Detect which cell encompasses the target text, then output its (x, y) center coordinate. 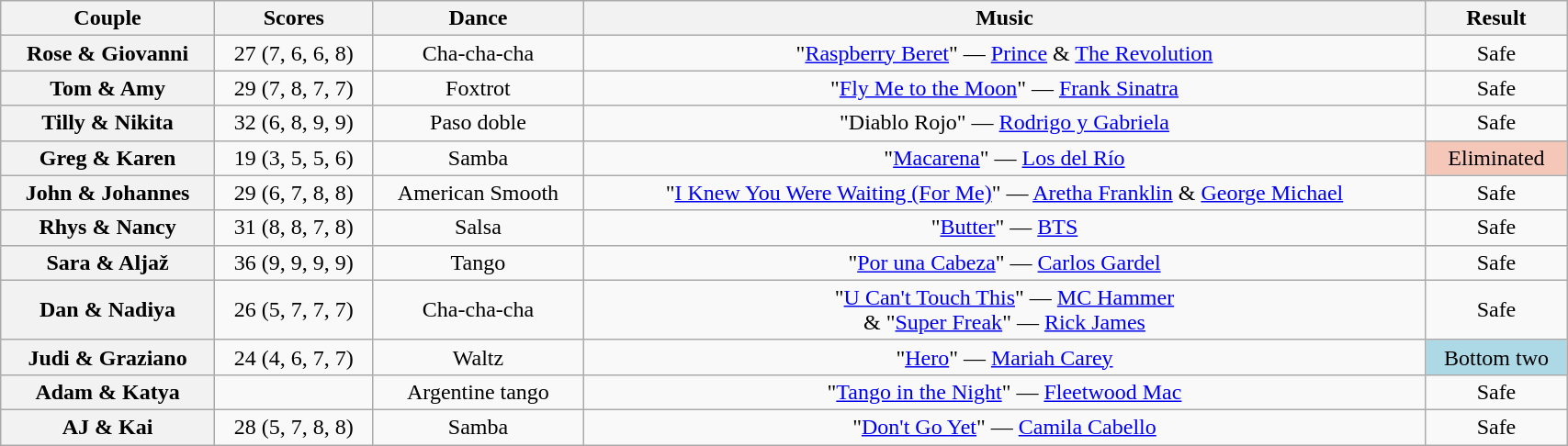
Sara & Aljaž (108, 262)
Result (1495, 18)
Greg & Karen (108, 158)
Salsa (478, 228)
"Macarena" — Los del Río (1005, 158)
"Hero" — Mariah Carey (1005, 357)
27 (7, 6, 6, 8) (294, 53)
Tango (478, 262)
"Tango in the Night" — Fleetwood Mac (1005, 392)
24 (4, 6, 7, 7) (294, 357)
31 (8, 8, 7, 8) (294, 228)
"Don't Go Yet" — Camila Cabello (1005, 427)
32 (6, 8, 9, 9) (294, 123)
Music (1005, 18)
Rhys & Nancy (108, 228)
19 (3, 5, 5, 6) (294, 158)
Foxtrot (478, 88)
Bottom two (1495, 357)
Waltz (478, 357)
Paso doble (478, 123)
AJ & Kai (108, 427)
Rose & Giovanni (108, 53)
28 (5, 7, 8, 8) (294, 427)
Dan & Nadiya (108, 310)
Dance (478, 18)
"U Can't Touch This" — MC Hammer& "Super Freak" — Rick James (1005, 310)
American Smooth (478, 193)
Argentine tango (478, 392)
"Por una Cabeza" — Carlos Gardel (1005, 262)
"Raspberry Beret" — Prince & The Revolution (1005, 53)
"Diablo Rojo" — Rodrigo y Gabriela (1005, 123)
29 (7, 8, 7, 7) (294, 88)
Judi & Graziano (108, 357)
Adam & Katya (108, 392)
Tilly & Nikita (108, 123)
29 (6, 7, 8, 8) (294, 193)
Eliminated (1495, 158)
"Fly Me to the Moon" — Frank Sinatra (1005, 88)
"I Knew You Were Waiting (For Me)" — Aretha Franklin & George Michael (1005, 193)
John & Johannes (108, 193)
"Butter" — BTS (1005, 228)
Scores (294, 18)
36 (9, 9, 9, 9) (294, 262)
26 (5, 7, 7, 7) (294, 310)
Couple (108, 18)
Tom & Amy (108, 88)
